Capture the cell that displays the provided text and extract its (X, Y) central coordinate. 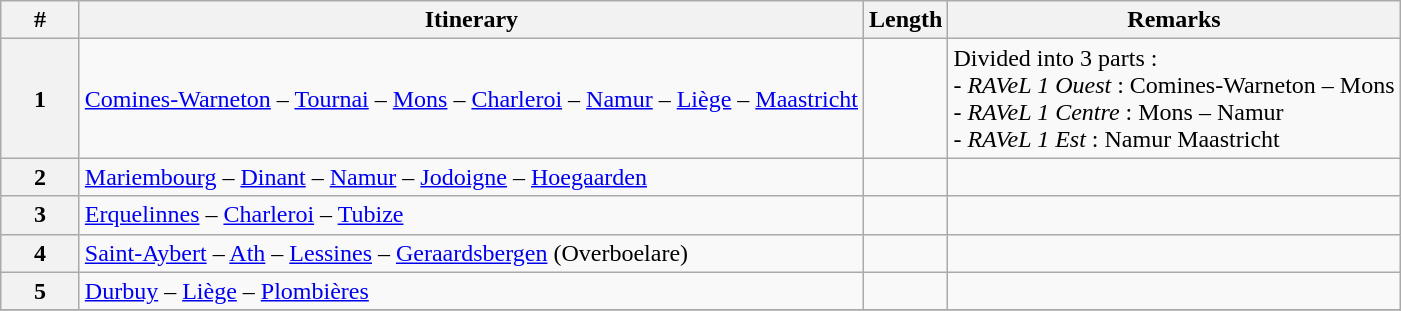
Mariembourg – Dinant – Namur – Jodoigne – Hoegaarden (471, 177)
Length (906, 20)
Remarks (1174, 20)
Itinerary (471, 20)
5 (40, 291)
Durbuy – Liège – Plombières (471, 291)
3 (40, 215)
Divided into 3 parts :- RAVeL 1 Ouest : Comines-Warneton – Mons- RAVeL 1 Centre : Mons – Namur- RAVeL 1 Est : Namur Maastricht (1174, 98)
Comines-Warneton – Tournai – Mons – Charleroi – Namur – Liège – Maastricht (471, 98)
# (40, 20)
Saint-Aybert – Ath – Lessines – Geraardsbergen (Overboelare) (471, 253)
4 (40, 253)
Erquelinnes – Charleroi – Tubize (471, 215)
1 (40, 98)
2 (40, 177)
